Search for the cell housing the specified text and yield its [X, Y] center coordinate. 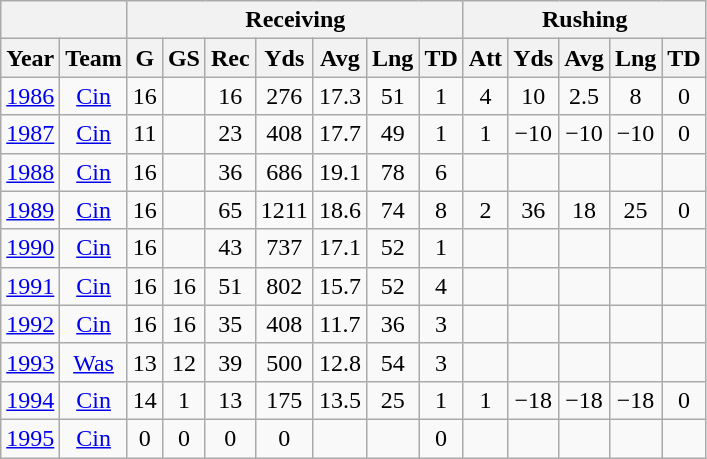
1211 [284, 210]
1994 [30, 400]
23 [230, 134]
6 [441, 172]
65 [230, 210]
1995 [30, 438]
1989 [30, 210]
43 [230, 248]
Was [94, 362]
686 [284, 172]
G [144, 58]
1993 [30, 362]
Year [30, 58]
1986 [30, 96]
18.6 [340, 210]
17.7 [340, 134]
Att [485, 58]
1992 [30, 324]
17.3 [340, 96]
GS [184, 58]
Team [94, 58]
1991 [30, 286]
54 [392, 362]
Rushing [584, 20]
1987 [30, 134]
19.1 [340, 172]
49 [392, 134]
737 [284, 248]
2 [485, 210]
18 [584, 210]
14 [144, 400]
10 [534, 96]
175 [284, 400]
2.5 [584, 96]
1988 [30, 172]
13.5 [340, 400]
12 [184, 362]
39 [230, 362]
11 [144, 134]
500 [284, 362]
74 [392, 210]
Rec [230, 58]
17.1 [340, 248]
1990 [30, 248]
35 [230, 324]
78 [392, 172]
Receiving [295, 20]
12.8 [340, 362]
15.7 [340, 286]
802 [284, 286]
11.7 [340, 324]
276 [284, 96]
